Search for the cell housing the specified text and yield its (x, y) center coordinate. 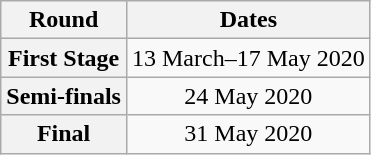
13 March–17 May 2020 (248, 58)
Semi-finals (64, 96)
24 May 2020 (248, 96)
31 May 2020 (248, 134)
First Stage (64, 58)
Final (64, 134)
Round (64, 20)
Dates (248, 20)
